Search for the cell housing the specified text and yield its (X, Y) center coordinate. 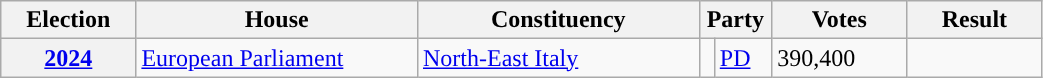
House (277, 20)
Votes (840, 20)
North-East Italy (558, 58)
Constituency (558, 20)
Party (736, 20)
Election (68, 20)
390,400 (840, 58)
European Parliament (277, 58)
Result (974, 20)
2024 (68, 58)
PD (742, 58)
